For the text-containing cell, return its midpoint in [x, y] coordinate format. 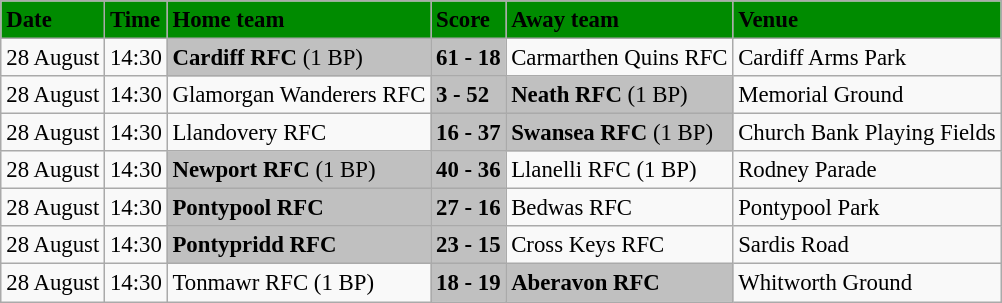
Pontypool RFC [299, 208]
Time [136, 20]
Score [468, 20]
Neath RFC (1 BP) [620, 95]
Swansea RFC (1 BP) [620, 133]
Glamorgan Wanderers RFC [299, 95]
Venue [867, 20]
Rodney Parade [867, 170]
Away team [620, 20]
Home team [299, 20]
Memorial Ground [867, 95]
61 - 18 [468, 57]
Sardis Road [867, 245]
Pontypridd RFC [299, 245]
23 - 15 [468, 245]
Tonmawr RFC (1 BP) [299, 283]
Aberavon RFC [620, 283]
Cardiff RFC (1 BP) [299, 57]
Pontypool Park [867, 208]
Whitworth Ground [867, 283]
40 - 36 [468, 170]
Church Bank Playing Fields [867, 133]
Bedwas RFC [620, 208]
Date [53, 20]
27 - 16 [468, 208]
Newport RFC (1 BP) [299, 170]
Cardiff Arms Park [867, 57]
3 - 52 [468, 95]
Carmarthen Quins RFC [620, 57]
18 - 19 [468, 283]
Llanelli RFC (1 BP) [620, 170]
16 - 37 [468, 133]
Cross Keys RFC [620, 245]
Llandovery RFC [299, 133]
